Pinpoint the cell where the given text exists, returning its [X, Y] midpoint coordinate. 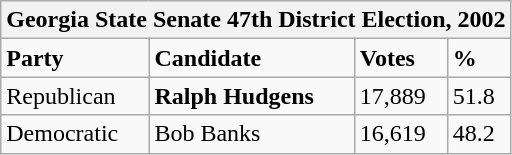
Republican [75, 96]
Bob Banks [252, 134]
Votes [400, 58]
17,889 [400, 96]
Party [75, 58]
16,619 [400, 134]
48.2 [479, 134]
Georgia State Senate 47th District Election, 2002 [256, 20]
Democratic [75, 134]
Ralph Hudgens [252, 96]
51.8 [479, 96]
% [479, 58]
Candidate [252, 58]
